Return [X, Y] of the center of cell containing provided text 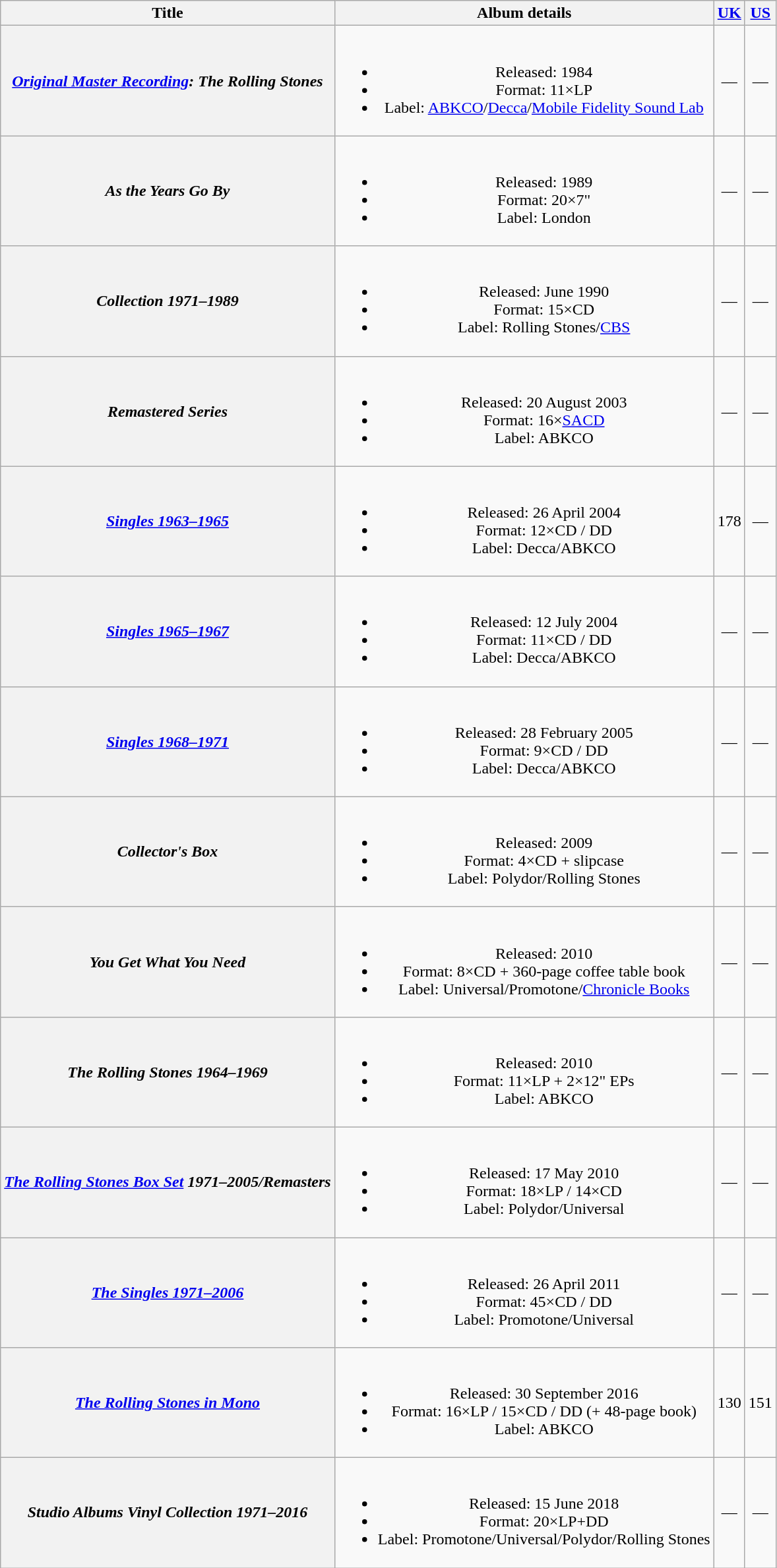
Released: 2009Format: 4×CD + slipcaseLabel: Polydor/Rolling Stones [524, 852]
Singles 1965–1967 [168, 632]
Remastered Series [168, 411]
The Rolling Stones Box Set 1971–2005/Remasters [168, 1182]
Original Master Recording: The Rolling Stones [168, 80]
Studio Albums Vinyl Collection 1971–2016 [168, 1513]
Released: 28 February 2005Format: 9×CD / DDLabel: Decca/ABKCO [524, 741]
Released: 17 May 2010Format: 18×LP / 14×CDLabel: Polydor/Universal [524, 1182]
UK [730, 13]
Released: 2010Format: 8×CD + 360-page coffee table bookLabel: Universal/Promotone/Chronicle Books [524, 961]
US [760, 13]
Singles 1963–1965 [168, 521]
130 [730, 1403]
The Rolling Stones 1964–1969 [168, 1072]
The Rolling Stones in Mono [168, 1403]
Released: 12 July 2004Format: 11×CD / DDLabel: Decca/ABKCO [524, 632]
Released: June 1990Format: 15×CDLabel: Rolling Stones/CBS [524, 301]
Singles 1968–1971 [168, 741]
Album details [524, 13]
178 [730, 521]
The Singles 1971–2006 [168, 1292]
You Get What You Need [168, 961]
Released: 2010Format: 11×LP + 2×12" EPsLabel: ABKCO [524, 1072]
Released: 20 August 2003Format: 16×SACDLabel: ABKCO [524, 411]
151 [760, 1403]
Collection 1971–1989 [168, 301]
Released: 15 June 2018Format: 20×LP+DDLabel: Promotone/Universal/Polydor/Rolling Stones [524, 1513]
Collector's Box [168, 852]
Released: 1989Format: 20×7"Label: London [524, 191]
Title [168, 13]
As the Years Go By [168, 191]
Released: 26 April 2004Format: 12×CD / DDLabel: Decca/ABKCO [524, 521]
Released: 1984Format: 11×LPLabel: ABKCO/Decca/Mobile Fidelity Sound Lab [524, 80]
Released: 30 September 2016Format: 16×LP / 15×CD / DD (+ 48-page book)Label: ABKCO [524, 1403]
Released: 26 April 2011Format: 45×CD / DDLabel: Promotone/Universal [524, 1292]
